Find where the given text appears and provide that cell's center as (X, Y) coordinate. 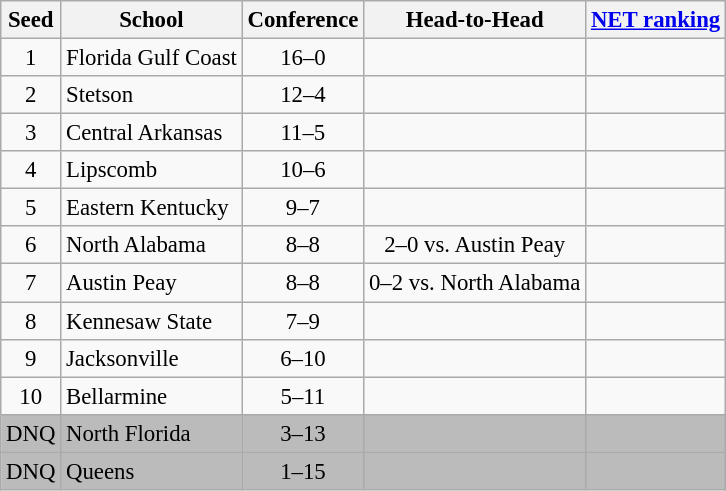
7–9 (303, 321)
NET ranking (656, 20)
10 (31, 396)
Central Arkansas (152, 133)
9–7 (303, 208)
5–11 (303, 396)
North Florida (152, 433)
0–2 vs. North Alabama (475, 283)
Seed (31, 20)
6–10 (303, 358)
Stetson (152, 95)
Queens (152, 471)
2–0 vs. Austin Peay (475, 245)
North Alabama (152, 245)
Lipscomb (152, 170)
Eastern Kentucky (152, 208)
School (152, 20)
4 (31, 170)
10–6 (303, 170)
11–5 (303, 133)
9 (31, 358)
Conference (303, 20)
1 (31, 58)
8 (31, 321)
Kennesaw State (152, 321)
16–0 (303, 58)
1–15 (303, 471)
Florida Gulf Coast (152, 58)
Head-to-Head (475, 20)
12–4 (303, 95)
3 (31, 133)
Austin Peay (152, 283)
6 (31, 245)
7 (31, 283)
Bellarmine (152, 396)
2 (31, 95)
3–13 (303, 433)
5 (31, 208)
Jacksonville (152, 358)
